Detect which cell encompasses the target text, then output its [X, Y] center coordinate. 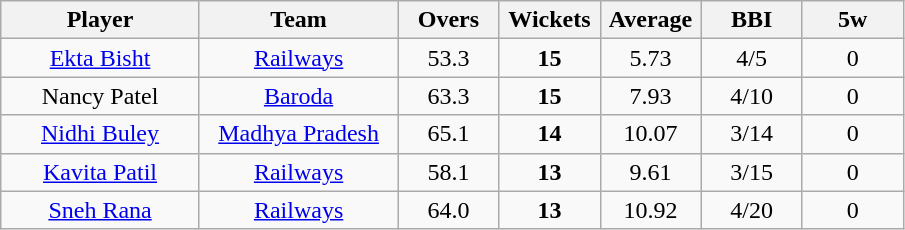
Nancy Patel [100, 96]
10.07 [650, 134]
3/15 [752, 172]
4/5 [752, 58]
9.61 [650, 172]
Team [298, 20]
14 [550, 134]
Baroda [298, 96]
Player [100, 20]
58.1 [448, 172]
BBI [752, 20]
65.1 [448, 134]
53.3 [448, 58]
5.73 [650, 58]
5w [852, 20]
10.92 [650, 210]
Average [650, 20]
Madhya Pradesh [298, 134]
Nidhi Buley [100, 134]
Wickets [550, 20]
63.3 [448, 96]
Overs [448, 20]
4/20 [752, 210]
Kavita Patil [100, 172]
Ekta Bisht [100, 58]
7.93 [650, 96]
64.0 [448, 210]
Sneh Rana [100, 210]
4/10 [752, 96]
3/14 [752, 134]
